Scan for the cell matching the given text and deliver its (x, y) coordinate at center. 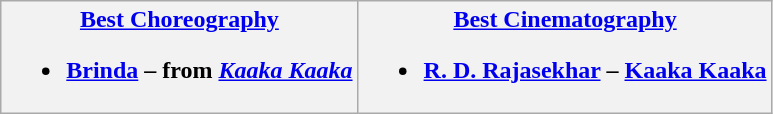
Best ChoreographyBrinda – from Kaaka Kaaka (180, 58)
Best CinematographyR. D. Rajasekhar – Kaaka Kaaka (565, 58)
